Find where the given text appears and provide that cell's center as (x, y) coordinate. 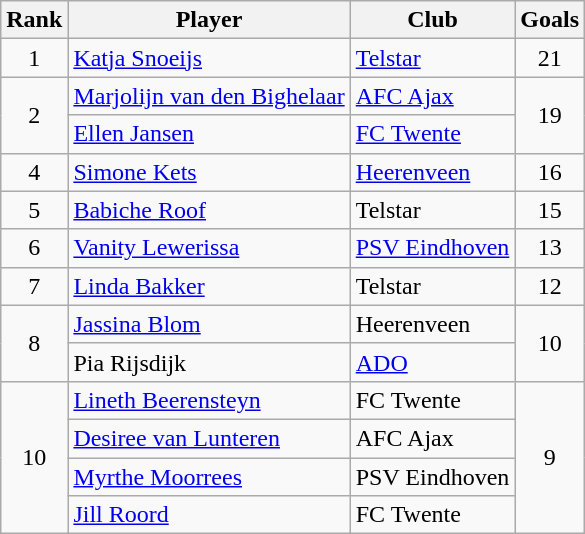
Goals (550, 20)
4 (34, 172)
Myrthe Moorrees (209, 477)
2 (34, 115)
6 (34, 248)
5 (34, 210)
7 (34, 286)
13 (550, 248)
Rank (34, 20)
Club (432, 20)
ADO (432, 362)
Player (209, 20)
Pia Rijsdijk (209, 362)
8 (34, 343)
Ellen Jansen (209, 134)
1 (34, 58)
15 (550, 210)
9 (550, 457)
Jassina Blom (209, 324)
21 (550, 58)
Simone Kets (209, 172)
16 (550, 172)
Linda Bakker (209, 286)
Jill Roord (209, 515)
Desiree van Lunteren (209, 438)
Marjolijn van den Bighelaar (209, 96)
19 (550, 115)
Babiche Roof (209, 210)
Katja Snoeijs (209, 58)
Vanity Lewerissa (209, 248)
12 (550, 286)
Lineth Beerensteyn (209, 400)
